Search for the cell housing the specified text and yield its (x, y) center coordinate. 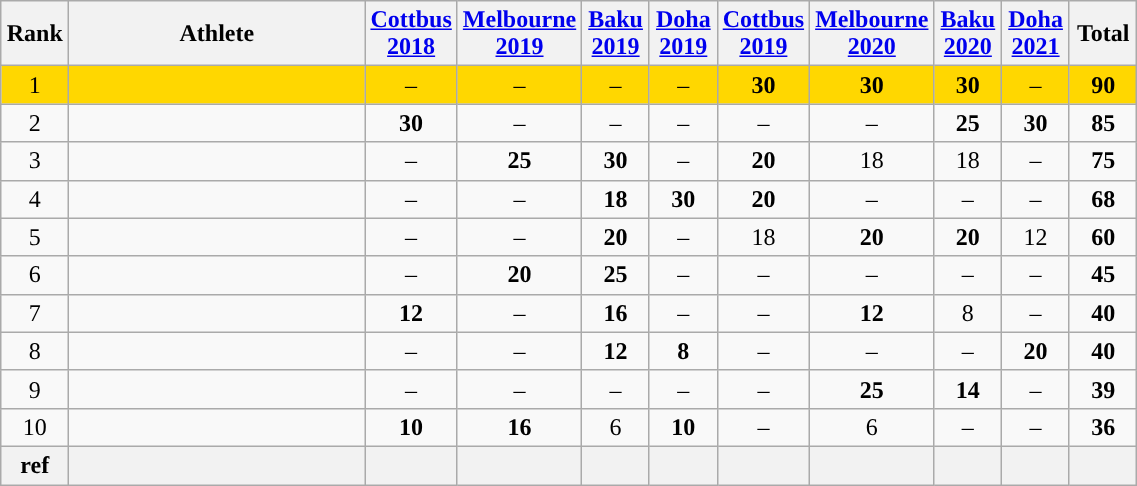
7 (35, 313)
60 (1102, 237)
Doha 2019 (683, 34)
Cottbus 2018 (411, 34)
Baku 2019 (616, 34)
14 (968, 389)
75 (1102, 161)
ref (35, 465)
68 (1102, 199)
2 (35, 123)
Total (1102, 34)
1 (35, 85)
5 (35, 237)
Cottbus 2019 (763, 34)
9 (35, 389)
4 (35, 199)
Rank (35, 34)
Melbourne 2019 (519, 34)
90 (1102, 85)
3 (35, 161)
36 (1102, 427)
Baku 2020 (968, 34)
85 (1102, 123)
Athlete (217, 34)
Melbourne 2020 (872, 34)
39 (1102, 389)
Doha 2021 (1036, 34)
45 (1102, 275)
